Find where the given text appears and provide that cell's center as [X, Y] coordinate. 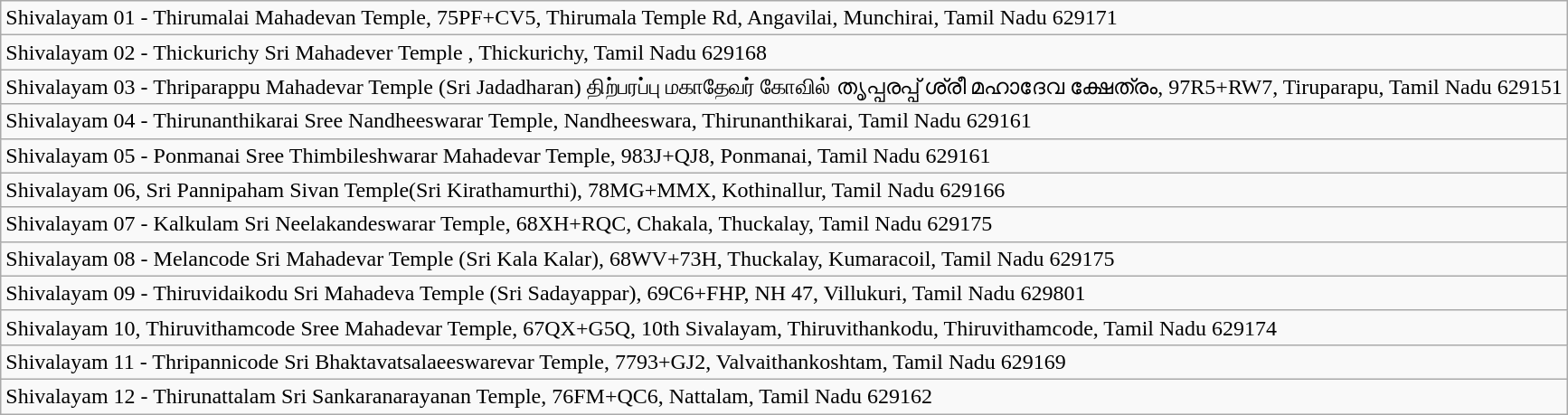
Shivalayam 07 - Kalkulam Sri Neelakandeswarar Temple, 68XH+RQC, Chakala, Thuckalay, Tamil Nadu 629175 [785, 224]
Shivalayam 06, Sri Pannipaham Sivan Temple(Sri Kirathamurthi), 78MG+MMX, Kothinallur, Tamil Nadu 629166 [785, 190]
Shivalayam 04 - Thirunanthikarai Sree Nandheeswarar Temple, Nandheeswara, Thirunanthikarai, Tamil Nadu 629161 [785, 121]
Shivalayam 11 - Thripannicode Sri Bhaktavatsalaeeswarevar Temple, 7793+GJ2, Valvaithankoshtam, Tamil Nadu 629169 [785, 362]
Shivalayam 08 - Melancode Sri Mahadevar Temple (Sri Kala Kalar), 68WV+73H, Thuckalay, Kumaracoil, Tamil Nadu 629175 [785, 259]
Shivalayam 12 - Thirunattalam Sri Sankaranarayanan Temple, 76FM+QC6, Nattalam, Tamil Nadu 629162 [785, 396]
Shivalayam 01 - Thirumalai Mahadevan Temple, 75PF+CV5, Thirumala Temple Rd, Angavilai, Munchirai, Tamil Nadu 629171 [785, 18]
Shivalayam 09 - Thiruvidaikodu Sri Mahadeva Temple (Sri Sadayappar), 69C6+FHP, NH 47, Villukuri, Tamil Nadu 629801 [785, 293]
Shivalayam 05 - Ponmanai Sree Thimbileshwarar Mahadevar Temple, 983J+QJ8, Ponmanai, Tamil Nadu 629161 [785, 156]
Shivalayam 10, Thiruvithamcode Sree Mahadevar Temple, 67QX+G5Q, 10th Sivalayam, Thiruvithankodu, Thiruvithamcode, Tamil Nadu 629174 [785, 327]
Shivalayam 02 - Thickurichy Sri Mahadever Temple , Thickurichy, Tamil Nadu 629168 [785, 52]
